Provide the (x, y) coordinate of the cell's center where the given text is located.  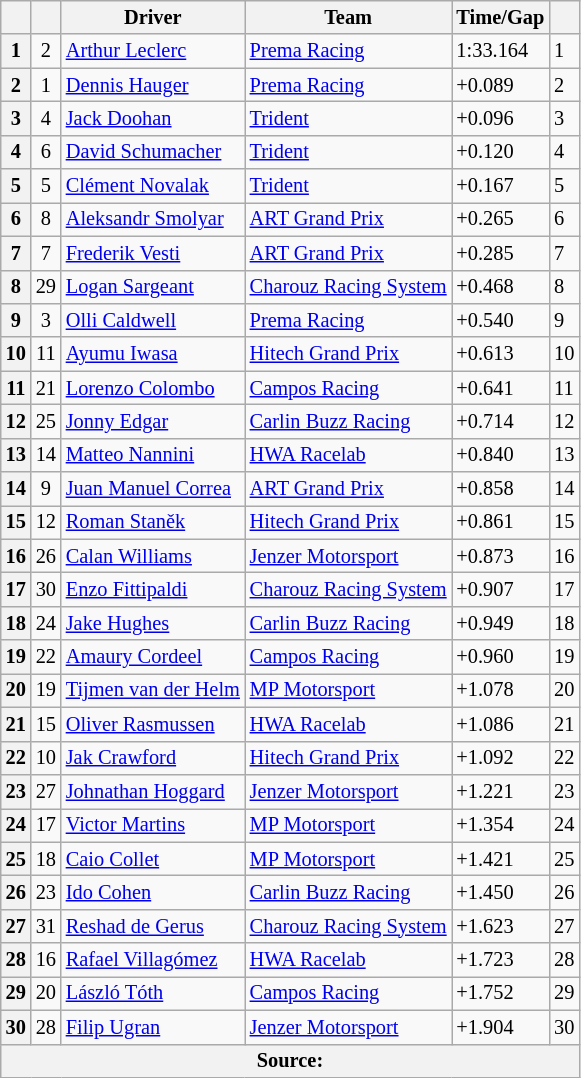
Amaury Cordeel (153, 657)
+0.613 (501, 354)
Victor Martins (153, 825)
Olli Caldwell (153, 320)
+0.873 (501, 556)
+0.167 (501, 186)
Source: (290, 1061)
Johnathan Hoggard (153, 791)
+0.120 (501, 152)
+0.265 (501, 219)
David Schumacher (153, 152)
+0.907 (501, 589)
Caio Collet (153, 859)
Roman Staněk (153, 522)
+0.840 (501, 455)
Driver (153, 17)
+0.714 (501, 421)
+0.641 (501, 388)
31 (46, 926)
Frederik Vesti (153, 253)
+0.861 (501, 522)
Ayumu Iwasa (153, 354)
+0.096 (501, 118)
+0.960 (501, 657)
Enzo Fittipaldi (153, 589)
Jack Doohan (153, 118)
+1.092 (501, 758)
Jak Crawford (153, 758)
László Tóth (153, 993)
Matteo Nannini (153, 455)
Juan Manuel Correa (153, 489)
Jake Hughes (153, 623)
+1.723 (501, 960)
Team (348, 17)
+0.285 (501, 253)
Aleksandr Smolyar (153, 219)
Calan Williams (153, 556)
+0.089 (501, 85)
+0.468 (501, 287)
+1.752 (501, 993)
Rafael Villagómez (153, 960)
+1.450 (501, 892)
Time/Gap (501, 17)
+1.078 (501, 690)
+1.421 (501, 859)
Lorenzo Colombo (153, 388)
+0.858 (501, 489)
+0.949 (501, 623)
Tijmen van der Helm (153, 690)
1:33.164 (501, 51)
Jonny Edgar (153, 421)
+1.904 (501, 1027)
Oliver Rasmussen (153, 724)
Clément Novalak (153, 186)
Filip Ugran (153, 1027)
+1.623 (501, 926)
Arthur Leclerc (153, 51)
Ido Cohen (153, 892)
+1.354 (501, 825)
+1.221 (501, 791)
Reshad de Gerus (153, 926)
Logan Sargeant (153, 287)
+0.540 (501, 320)
Dennis Hauger (153, 85)
+1.086 (501, 724)
